Provide the [X, Y] coordinate of the cell's center where the given text is located.  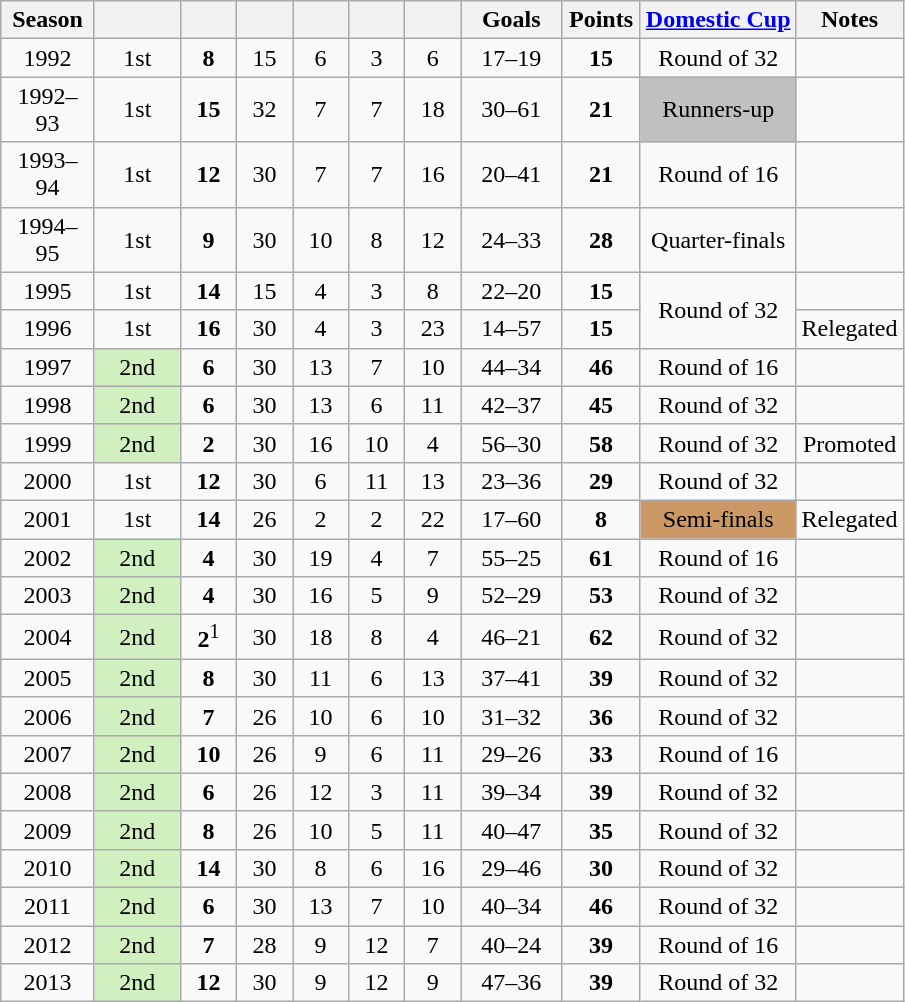
47–36 [512, 983]
Season [48, 20]
40–24 [512, 945]
30–61 [512, 110]
1996 [48, 329]
22 [433, 519]
Promoted [850, 443]
2005 [48, 678]
2010 [48, 868]
58 [602, 443]
2000 [48, 481]
29 [602, 481]
37–41 [512, 678]
2013 [48, 983]
2008 [48, 792]
Quarter-finals [718, 240]
2007 [48, 754]
46–21 [512, 638]
55–25 [512, 557]
31–32 [512, 716]
1994–95 [48, 240]
2012 [48, 945]
1992 [48, 58]
40–34 [512, 907]
1993–94 [48, 174]
1997 [48, 367]
2004 [48, 638]
36 [602, 716]
17–19 [512, 58]
62 [602, 638]
Notes [850, 20]
40–47 [512, 830]
22–20 [512, 291]
23–36 [512, 481]
Domestic Cup [718, 20]
53 [602, 596]
2006 [48, 716]
Semi-finals [718, 519]
33 [602, 754]
20–41 [512, 174]
Runners-up [718, 110]
1992–93 [48, 110]
44–34 [512, 367]
1999 [48, 443]
45 [602, 405]
56–30 [512, 443]
61 [602, 557]
2011 [48, 907]
39–34 [512, 792]
17–60 [512, 519]
2009 [48, 830]
2001 [48, 519]
Points [602, 20]
Goals [512, 20]
42–37 [512, 405]
23 [433, 329]
24–33 [512, 240]
35 [602, 830]
29–46 [512, 868]
1998 [48, 405]
2003 [48, 596]
29–26 [512, 754]
1995 [48, 291]
14–57 [512, 329]
2002 [48, 557]
32 [264, 110]
19 [320, 557]
52–29 [512, 596]
